Find where the given text appears and provide that cell's center as [X, Y] coordinate. 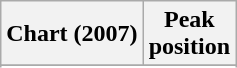
Chart (2007) [72, 34]
Peakposition [189, 34]
